Capture the cell that displays the provided text and extract its (x, y) central coordinate. 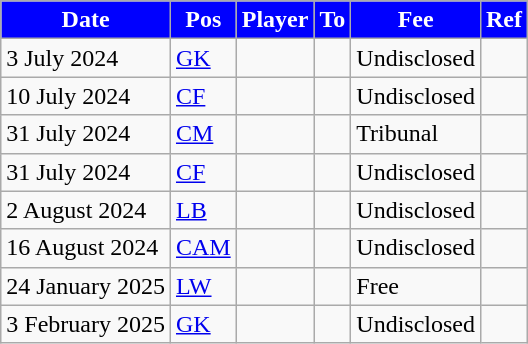
3 July 2024 (86, 58)
16 August 2024 (86, 248)
Ref (504, 20)
LW (203, 286)
Fee (416, 20)
To (332, 20)
Player (275, 20)
LB (203, 210)
CM (203, 134)
Tribunal (416, 134)
3 February 2025 (86, 324)
Free (416, 286)
10 July 2024 (86, 96)
2 August 2024 (86, 210)
24 January 2025 (86, 286)
Date (86, 20)
Pos (203, 20)
CAM (203, 248)
